Output the (x, y) coordinate of the center of the cell containing the given text.  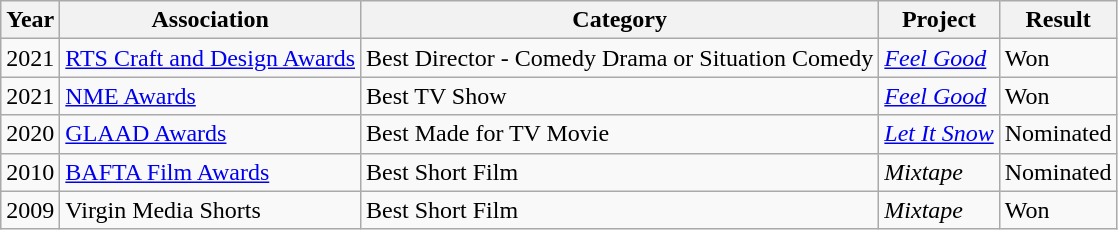
Year (30, 20)
Virgin Media Shorts (210, 210)
2020 (30, 134)
Project (939, 20)
BAFTA Film Awards (210, 172)
Let It Snow (939, 134)
Best TV Show (620, 96)
Category (620, 20)
2009 (30, 210)
GLAAD Awards (210, 134)
RTS Craft and Design Awards (210, 58)
Best Made for TV Movie (620, 134)
NME Awards (210, 96)
Result (1058, 20)
Best Director - Comedy Drama or Situation Comedy (620, 58)
2010 (30, 172)
Association (210, 20)
